Determine the [x, y] coordinate at the center of the cell enclosing the given text.  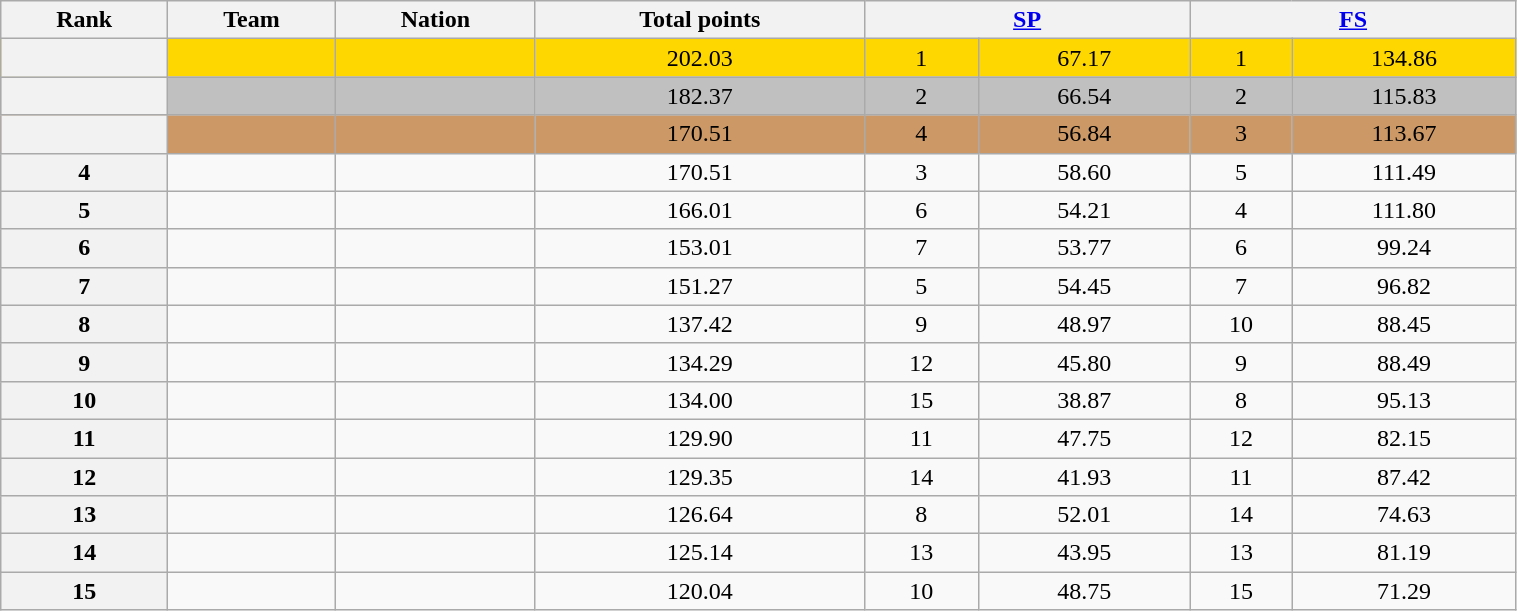
54.21 [1084, 210]
82.15 [1404, 438]
52.01 [1084, 515]
47.75 [1084, 438]
166.01 [700, 210]
111.49 [1404, 172]
125.14 [700, 553]
81.19 [1404, 553]
54.45 [1084, 286]
134.29 [700, 362]
Nation [435, 20]
43.95 [1084, 553]
87.42 [1404, 477]
FS [1353, 20]
96.82 [1404, 286]
115.83 [1404, 96]
134.86 [1404, 58]
88.49 [1404, 362]
113.67 [1404, 134]
95.13 [1404, 400]
41.93 [1084, 477]
134.00 [700, 400]
53.77 [1084, 248]
202.03 [700, 58]
56.84 [1084, 134]
38.87 [1084, 400]
Rank [84, 20]
126.64 [700, 515]
137.42 [700, 324]
182.37 [700, 96]
Team [252, 20]
120.04 [700, 591]
SP [1027, 20]
88.45 [1404, 324]
58.60 [1084, 172]
129.35 [700, 477]
99.24 [1404, 248]
129.90 [700, 438]
67.17 [1084, 58]
48.97 [1084, 324]
66.54 [1084, 96]
48.75 [1084, 591]
45.80 [1084, 362]
71.29 [1404, 591]
151.27 [700, 286]
74.63 [1404, 515]
111.80 [1404, 210]
Total points [700, 20]
153.01 [700, 248]
